Locate the cell with the specified text and output its [X, Y] center coordinate. 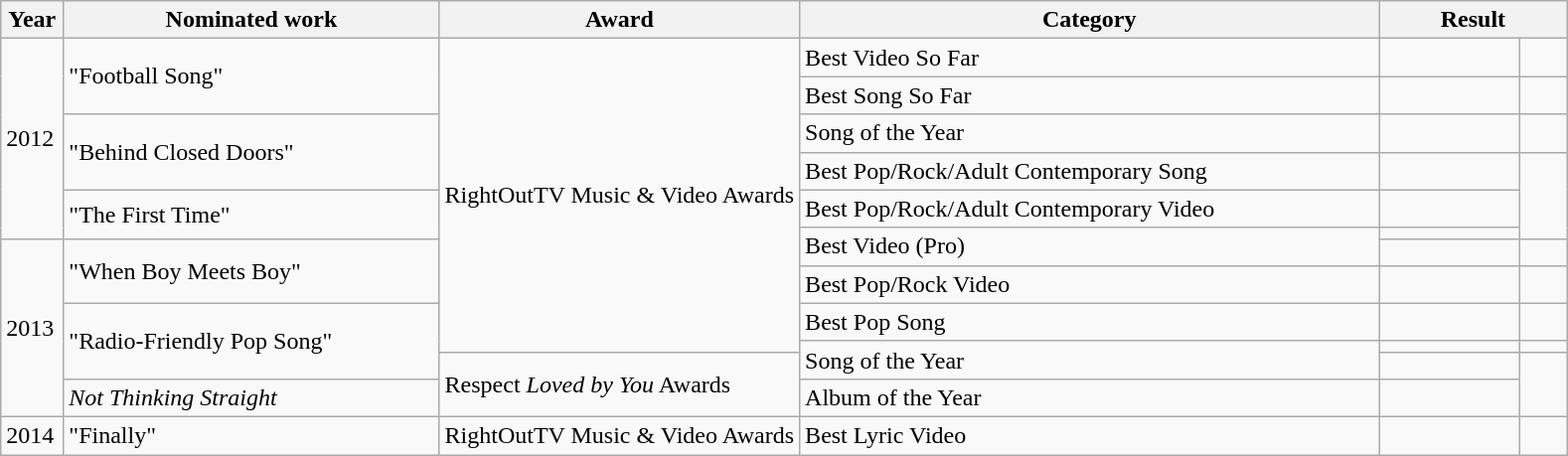
Best Pop Song [1089, 322]
Best Pop/Rock/Adult Contemporary Song [1089, 171]
Year [32, 20]
2014 [32, 435]
"Football Song" [251, 76]
Not Thinking Straight [251, 397]
"The First Time" [251, 215]
"When Boy Meets Boy" [251, 270]
"Finally" [251, 435]
Category [1089, 20]
Respect Loved by You Awards [620, 383]
Best Song So Far [1089, 95]
Result [1473, 20]
Best Video So Far [1089, 58]
"Behind Closed Doors" [251, 152]
2012 [32, 139]
Best Pop/Rock/Adult Contemporary Video [1089, 209]
Best Lyric Video [1089, 435]
"Radio-Friendly Pop Song" [251, 341]
Nominated work [251, 20]
Best Pop/Rock Video [1089, 284]
Award [620, 20]
Best Video (Pro) [1089, 246]
2013 [32, 328]
Album of the Year [1089, 397]
